From the cell containing the given text, extract its center point as [X, Y] coordinate. 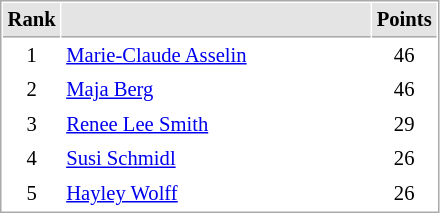
Susi Schmidl [216, 158]
Marie-Claude Asselin [216, 56]
Hayley Wolff [216, 194]
29 [404, 124]
4 [32, 158]
Renee Lee Smith [216, 124]
Points [404, 20]
1 [32, 56]
Rank [32, 20]
3 [32, 124]
2 [32, 90]
Maja Berg [216, 90]
5 [32, 194]
